Scan for the cell matching the given text and deliver its (X, Y) coordinate at center. 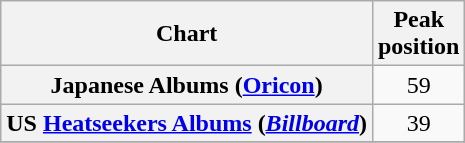
US Heatseekers Albums (Billboard) (187, 123)
39 (418, 123)
59 (418, 85)
Japanese Albums (Oricon) (187, 85)
Peakposition (418, 34)
Chart (187, 34)
